Find where the given text appears and provide that cell's center as (x, y) coordinate. 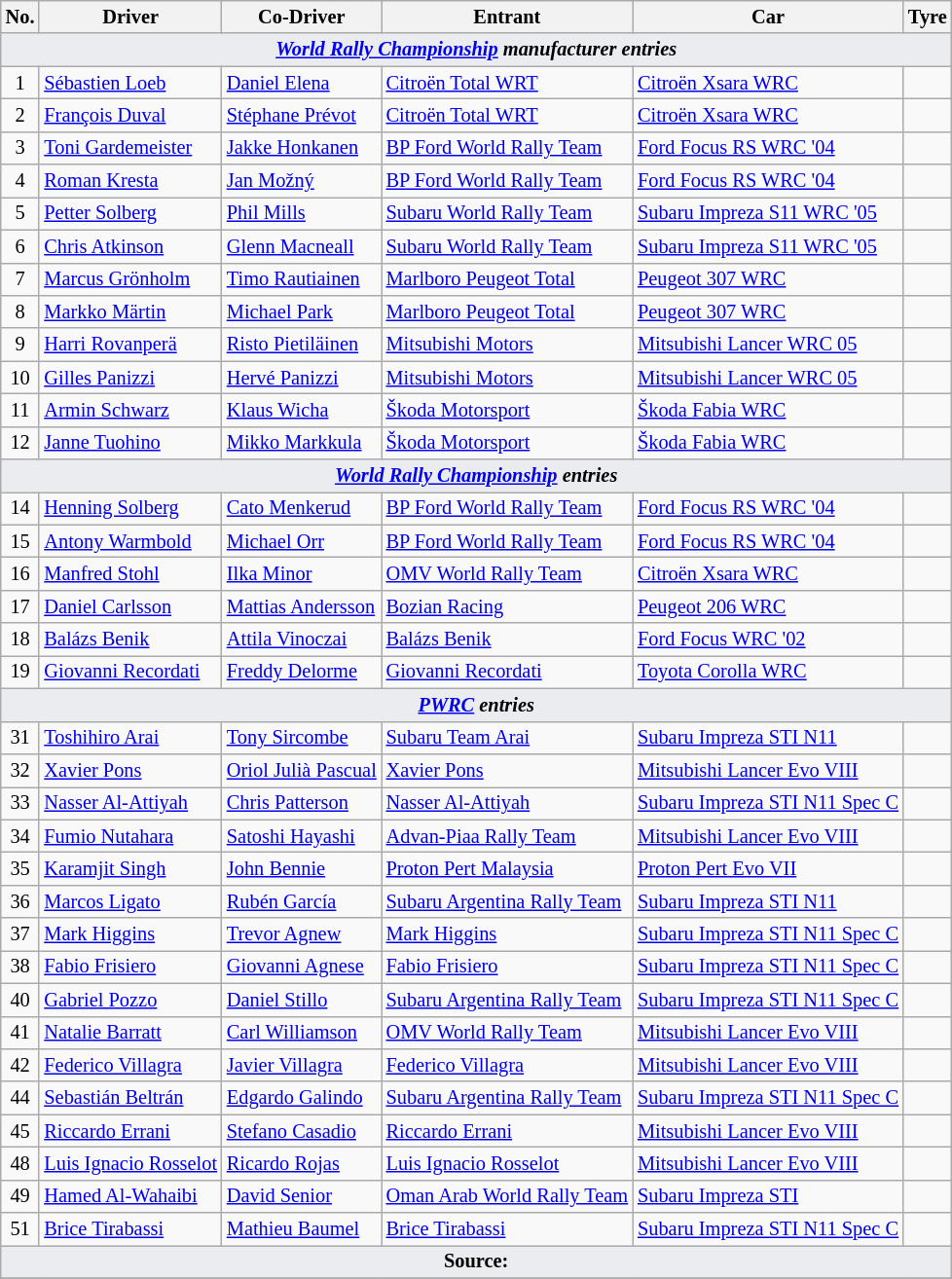
42 (20, 1065)
Stefano Casadio (302, 1131)
Rubén García (302, 901)
Petter Solberg (130, 213)
Klaus Wicha (302, 410)
PWRC entries (477, 705)
2 (20, 115)
Marcos Ligato (130, 901)
11 (20, 410)
Tyre (928, 17)
Fumio Nutahara (130, 836)
Armin Schwarz (130, 410)
Karamjit Singh (130, 868)
16 (20, 573)
Oman Arab World Rally Team (507, 1196)
No. (20, 17)
45 (20, 1131)
Co-Driver (302, 17)
Sebastián Beltrán (130, 1098)
Janne Tuohino (130, 443)
Mikko Markkula (302, 443)
14 (20, 508)
Natalie Barratt (130, 1033)
Antony Warmbold (130, 541)
Jan Možný (302, 181)
Ricardo Rojas (302, 1163)
David Senior (302, 1196)
32 (20, 770)
Toyota Corolla WRC (768, 672)
Toshihiro Arai (130, 738)
Daniel Elena (302, 83)
Phil Mills (302, 213)
Manfred Stohl (130, 573)
Chris Atkinson (130, 246)
48 (20, 1163)
Mattias Andersson (302, 606)
Chris Patterson (302, 803)
Tony Sircombe (302, 738)
Hamed Al-Wahaibi (130, 1196)
Roman Kresta (130, 181)
Daniel Carlsson (130, 606)
37 (20, 934)
38 (20, 967)
10 (20, 378)
17 (20, 606)
5 (20, 213)
Attila Vinoczai (302, 639)
Entrant (507, 17)
Henning Solberg (130, 508)
Gabriel Pozzo (130, 1000)
Marcus Grönholm (130, 279)
Sébastien Loeb (130, 83)
Mathieu Baumel (302, 1229)
Gilles Panizzi (130, 378)
World Rally Championship entries (477, 476)
18 (20, 639)
49 (20, 1196)
Car (768, 17)
34 (20, 836)
Carl Williamson (302, 1033)
Peugeot 206 WRC (768, 606)
Bozian Racing (507, 606)
6 (20, 246)
Trevor Agnew (302, 934)
41 (20, 1033)
3 (20, 148)
Satoshi Hayashi (302, 836)
Michael Park (302, 311)
Timo Rautiainen (302, 279)
Edgardo Galindo (302, 1098)
15 (20, 541)
Risto Pietiläinen (302, 345)
John Bennie (302, 868)
4 (20, 181)
Hervé Panizzi (302, 378)
31 (20, 738)
Daniel Stillo (302, 1000)
François Duval (130, 115)
1 (20, 83)
Jakke Honkanen (302, 148)
Michael Orr (302, 541)
Ford Focus WRC '02 (768, 639)
Driver (130, 17)
Source: (477, 1261)
Proton Pert Malaysia (507, 868)
Oriol Julià Pascual (302, 770)
44 (20, 1098)
36 (20, 901)
Toni Gardemeister (130, 148)
9 (20, 345)
Stéphane Prévot (302, 115)
51 (20, 1229)
8 (20, 311)
Cato Menkerud (302, 508)
Subaru Impreza STI (768, 1196)
19 (20, 672)
Markko Märtin (130, 311)
Ilka Minor (302, 573)
12 (20, 443)
40 (20, 1000)
Javier Villagra (302, 1065)
Harri Rovanperä (130, 345)
Freddy Delorme (302, 672)
Giovanni Agnese (302, 967)
Glenn Macneall (302, 246)
Subaru Team Arai (507, 738)
35 (20, 868)
Proton Pert Evo VII (768, 868)
33 (20, 803)
7 (20, 279)
Advan-Piaa Rally Team (507, 836)
World Rally Championship manufacturer entries (477, 50)
